Pinpoint the cell where the given text exists, returning its (x, y) midpoint coordinate. 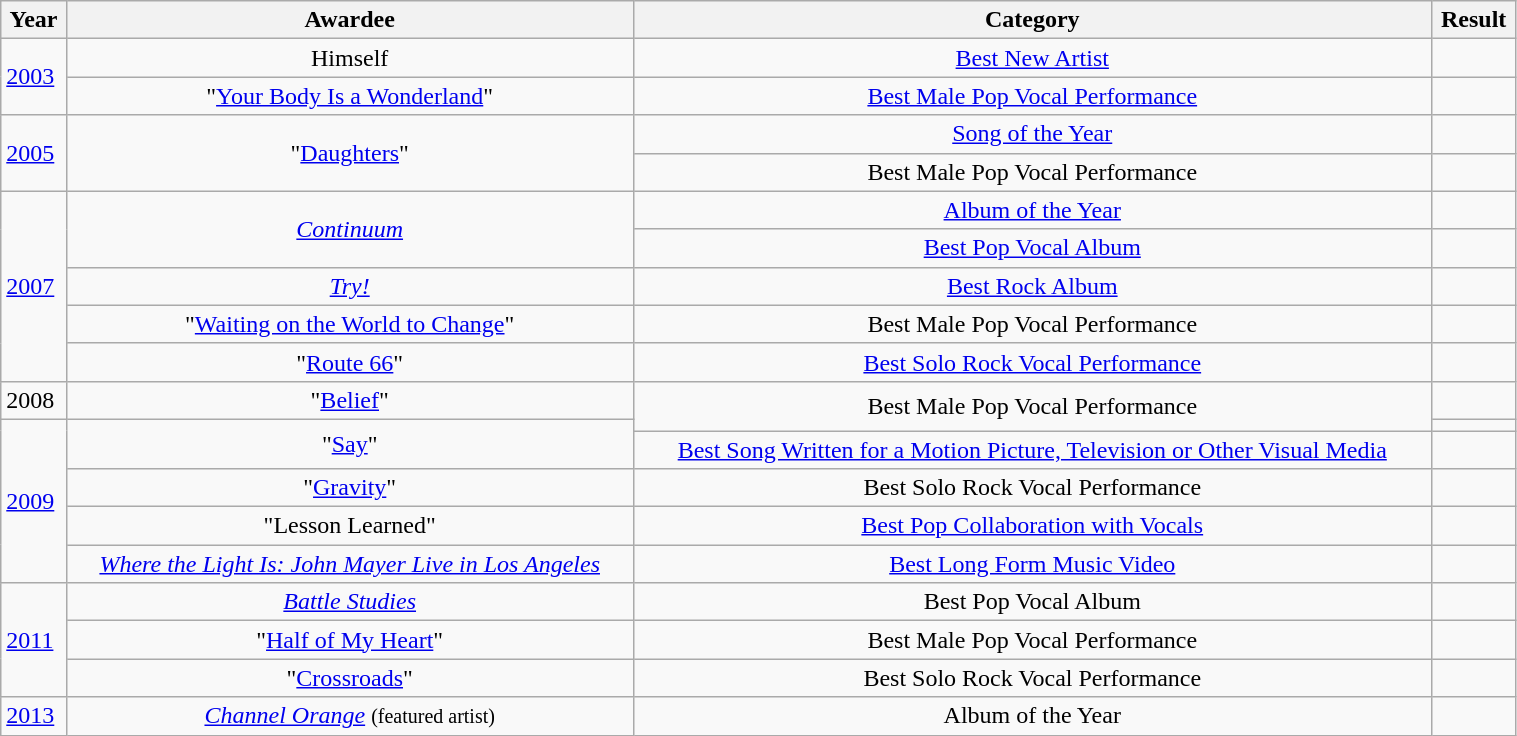
"Lesson Learned" (350, 526)
2007 (34, 286)
Awardee (350, 20)
2003 (34, 77)
Best Pop Collaboration with Vocals (1032, 526)
Continuum (350, 229)
2011 (34, 640)
"Crossroads" (350, 678)
2008 (34, 400)
Song of the Year (1032, 134)
Channel Orange (featured artist) (350, 716)
2013 (34, 716)
Best Song Written for a Motion Picture, Television or Other Visual Media (1032, 449)
Best Rock Album (1032, 286)
Category (1032, 20)
Result (1474, 20)
Where the Light Is: John Mayer Live in Los Angeles (350, 564)
"Half of My Heart" (350, 640)
"Daughters" (350, 153)
"Route 66" (350, 362)
"Your Body Is a Wonderland" (350, 96)
2009 (34, 500)
"Waiting on the World to Change" (350, 324)
2005 (34, 153)
Year (34, 20)
Himself (350, 58)
Best Long Form Music Video (1032, 564)
"Say" (350, 444)
Battle Studies (350, 602)
Best New Artist (1032, 58)
"Gravity" (350, 488)
"Belief" (350, 400)
Try! (350, 286)
